Locate the cell with the specified text and output its (x, y) center coordinate. 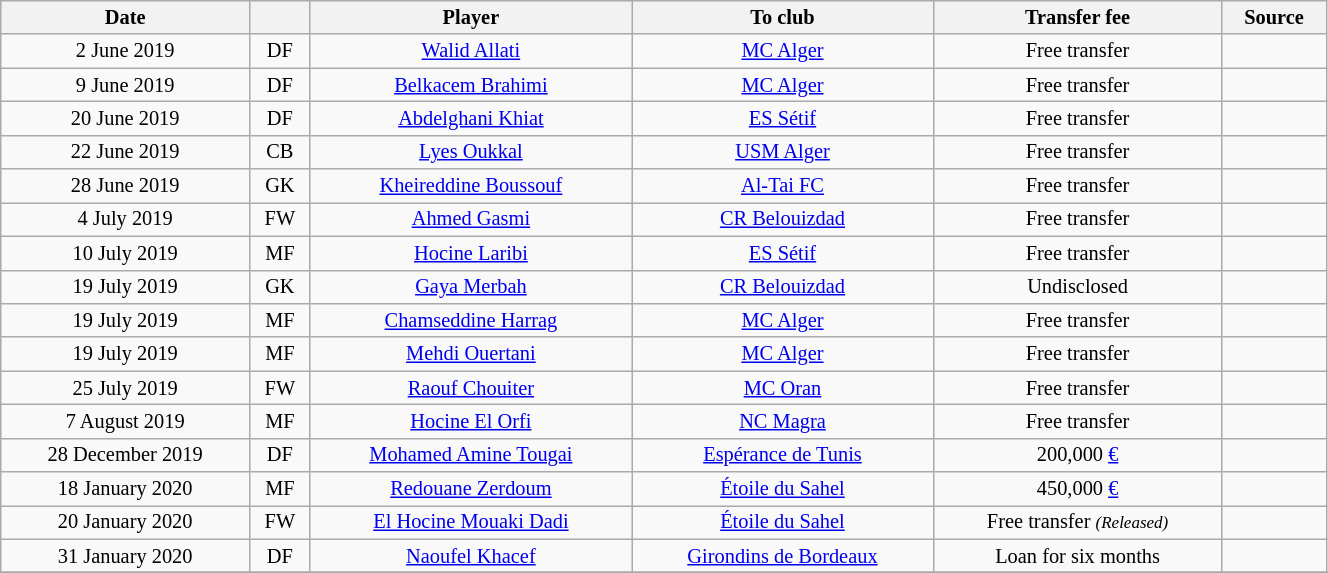
Date (126, 17)
22 June 2019 (126, 152)
Gaya Merbah (470, 287)
Source (1274, 17)
Espérance de Tunis (783, 455)
To club (783, 17)
28 December 2019 (126, 455)
200,000 € (1077, 455)
Raouf Chouiter (470, 388)
Redouane Zerdoum (470, 489)
El Hocine Mouaki Dadi (470, 522)
20 June 2019 (126, 118)
Al-Tai FC (783, 186)
450,000 € (1077, 489)
Lyes Oukkal (470, 152)
Free transfer (Released) (1077, 522)
Walid Allati (470, 51)
Ahmed Gasmi (470, 219)
Hocine El Orfi (470, 421)
Mohamed Amine Tougai (470, 455)
Girondins de Bordeaux (783, 556)
CB (280, 152)
28 June 2019 (126, 186)
Loan for six months (1077, 556)
9 June 2019 (126, 85)
Hocine Laribi (470, 253)
7 August 2019 (126, 421)
NC Magra (783, 421)
MC Oran (783, 388)
Undisclosed (1077, 287)
Transfer fee (1077, 17)
Abdelghani Khiat (470, 118)
25 July 2019 (126, 388)
Belkacem Brahimi (470, 85)
Player (470, 17)
USM Alger (783, 152)
Chamseddine Harrag (470, 320)
Mehdi Ouertani (470, 354)
2 June 2019 (126, 51)
10 July 2019 (126, 253)
Kheireddine Boussouf (470, 186)
18 January 2020 (126, 489)
20 January 2020 (126, 522)
Naoufel Khacef (470, 556)
4 July 2019 (126, 219)
31 January 2020 (126, 556)
